Scan for the cell matching the given text and deliver its (x, y) coordinate at center. 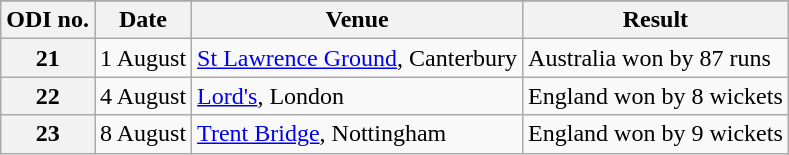
1 August (142, 58)
ODI no. (48, 20)
Trent Bridge, Nottingham (358, 134)
22 (48, 96)
Lord's, London (358, 96)
23 (48, 134)
4 August (142, 96)
Venue (358, 20)
8 August (142, 134)
Result (656, 20)
St Lawrence Ground, Canterbury (358, 58)
England won by 8 wickets (656, 96)
Date (142, 20)
England won by 9 wickets (656, 134)
21 (48, 58)
Australia won by 87 runs (656, 58)
